Capture the cell that displays the provided text and extract its (x, y) central coordinate. 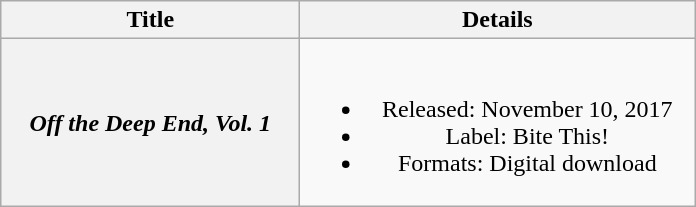
Off the Deep End, Vol. 1 (150, 122)
Released: November 10, 2017Label: Bite This!Formats: Digital download (498, 122)
Details (498, 20)
Title (150, 20)
